Output the (x, y) coordinate of the center of the cell containing the given text.  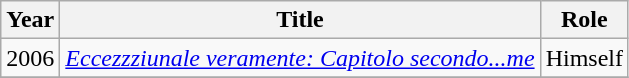
Himself (584, 58)
Eccezzziunale veramente: Capitolo secondo...me (300, 58)
Role (584, 20)
Title (300, 20)
Year (30, 20)
2006 (30, 58)
